Extract the (x, y) coordinate from the center of the cell holding the provided text.  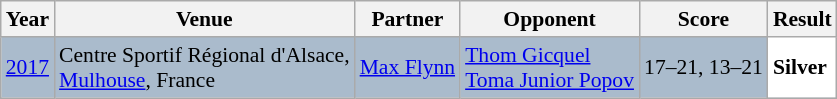
Thom Gicquel Toma Junior Popov (550, 68)
Result (802, 19)
17–21, 13–21 (704, 68)
Year (28, 19)
Silver (802, 68)
Centre Sportif Régional d'Alsace,Mulhouse, France (204, 68)
Venue (204, 19)
2017 (28, 68)
Opponent (550, 19)
Score (704, 19)
Partner (408, 19)
Max Flynn (408, 68)
